Scan for the cell matching the given text and deliver its [X, Y] coordinate at center. 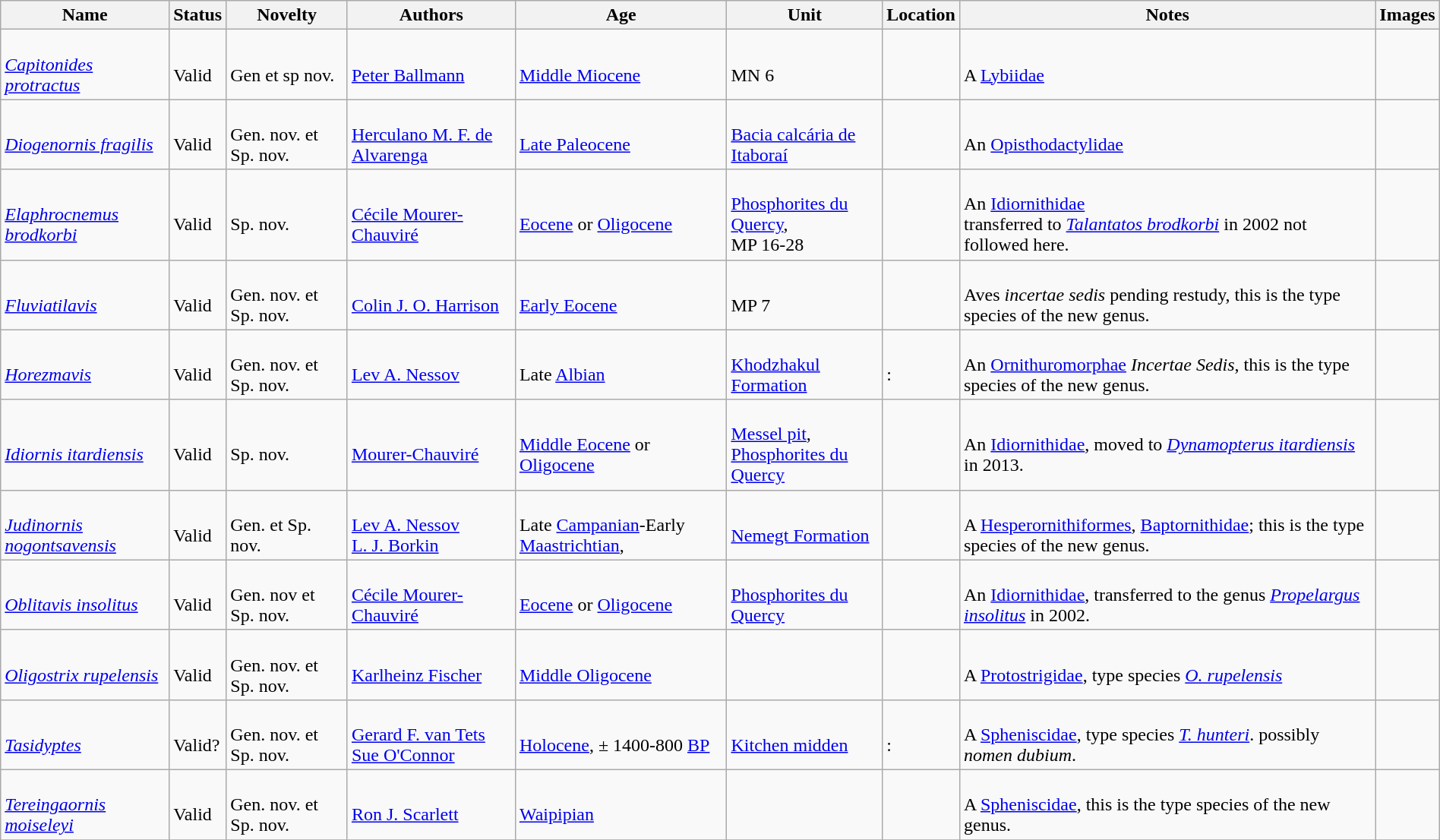
Status [197, 15]
Authors [431, 15]
Aves incertae sedis pending restudy, this is the type species of the new genus. [1167, 295]
Elaphrocnemus brodkorbi [85, 214]
Bacia calcária de Itaboraí [805, 134]
Late Albian [621, 365]
Notes [1167, 15]
Judinornis nogontsavensis [85, 525]
Middle Oligocene [621, 665]
An Idiornithidae transferred to Talantatos brodkorbi in 2002 not followed here. [1167, 214]
Nemegt Formation [805, 525]
Lev A. NessovL. J. Borkin [431, 525]
Late Campanian-Early Maastrichtian, [621, 525]
Middle Eocene or Oligocene [621, 445]
Early Eocene [621, 295]
MN 6 [805, 65]
Waipipian [621, 804]
Fluviatilavis [85, 295]
Lev A. Nessov [431, 365]
Valid? [197, 734]
An Idiornithidae, transferred to the genus Propelargus insolitus in 2002. [1167, 595]
Herculano M. F. de Alvarenga [431, 134]
Tereingaornis moiseleyi [85, 804]
Tasidyptes [85, 734]
Messel pit, Phosphorites du Quercy [805, 445]
Oblitavis insolitus [85, 595]
Idiornis itardiensis [85, 445]
Peter Ballmann [431, 65]
MP 7 [805, 295]
An Idiornithidae, moved to Dynamopterus itardiensis in 2013. [1167, 445]
Middle Miocene [621, 65]
Gen. nov et Sp. nov. [287, 595]
Phosphorites du Quercy,MP 16-28 [805, 214]
Gerard F. van TetsSue O'Connor [431, 734]
A Lybiidae [1167, 65]
Location [921, 15]
Novelty [287, 15]
A Spheniscidae, this is the type species of the new genus. [1167, 804]
Khodzhakul Formation [805, 365]
Phosphorites du Quercy [805, 595]
A Spheniscidae, type species T. hunteri. possibly nomen dubium. [1167, 734]
Mourer-Chauviré [431, 445]
Horezmavis [85, 365]
An Ornithuromorphae Incertae Sedis, this is the type species of the new genus. [1167, 365]
An Opisthodactylidae [1167, 134]
Name [85, 15]
Gen. et Sp. nov. [287, 525]
Gen et sp nov. [287, 65]
Oligostrix rupelensis [85, 665]
Age [621, 15]
Ron J. Scarlett [431, 804]
A Hesperornithiformes, Baptornithidae; this is the type species of the new genus. [1167, 525]
Holocene, ± 1400-800 BP [621, 734]
Unit [805, 15]
Diogenornis fragilis [85, 134]
Capitonides protractus [85, 65]
Kitchen midden [805, 734]
Late Paleocene [621, 134]
Colin J. O. Harrison [431, 295]
A Protostrigidae, type species O. rupelensis [1167, 665]
Images [1407, 15]
Karlheinz Fischer [431, 665]
